Capture the cell that displays the provided text and extract its [X, Y] central coordinate. 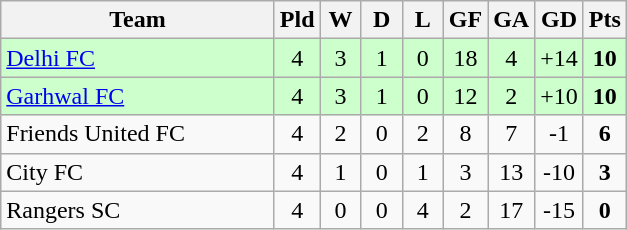
+10 [560, 96]
Friends United FC [138, 134]
W [340, 20]
8 [465, 134]
13 [512, 172]
GF [465, 20]
Pld [297, 20]
12 [465, 96]
GD [560, 20]
Pts [604, 20]
L [422, 20]
6 [604, 134]
-1 [560, 134]
City FC [138, 172]
Delhi FC [138, 58]
7 [512, 134]
GA [512, 20]
18 [465, 58]
D [382, 20]
+14 [560, 58]
Team [138, 20]
Rangers SC [138, 210]
Garhwal FC [138, 96]
-15 [560, 210]
-10 [560, 172]
17 [512, 210]
